Extract the (x, y) coordinate from the center of the cell holding the provided text.  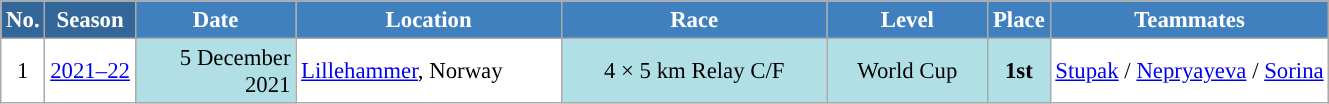
World Cup (908, 72)
5 December 2021 (216, 72)
No. (23, 20)
Place (1019, 20)
Level (908, 20)
Location (429, 20)
4 × 5 km Relay C/F (694, 72)
Teammates (1190, 20)
Lillehammer, Norway (429, 72)
Race (694, 20)
Date (216, 20)
Stupak / Nepryayeva / Sorina (1190, 72)
Season (90, 20)
1st (1019, 72)
2021–22 (90, 72)
1 (23, 72)
